Determine the (X, Y) coordinate at the center of the cell enclosing the given text.  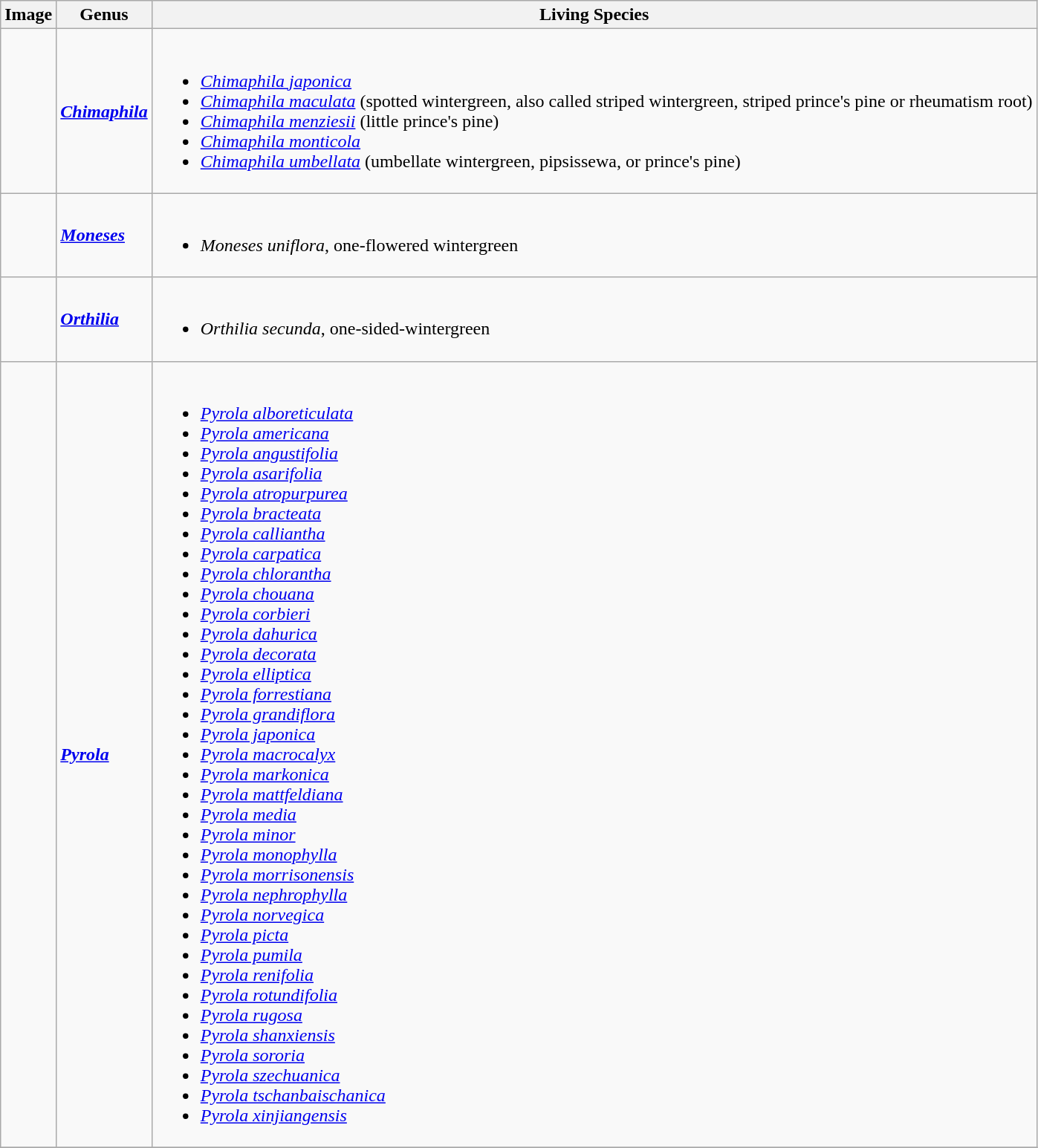
Image (28, 15)
Moneses (104, 235)
Orthilia secunda, one-sided-wintergreen (594, 320)
Moneses uniflora, one-flowered wintergreen (594, 235)
Pyrola (104, 754)
Genus (104, 15)
Living Species (594, 15)
Orthilia (104, 320)
Chimaphila (104, 111)
